For the text-containing cell, return its midpoint in [x, y] coordinate format. 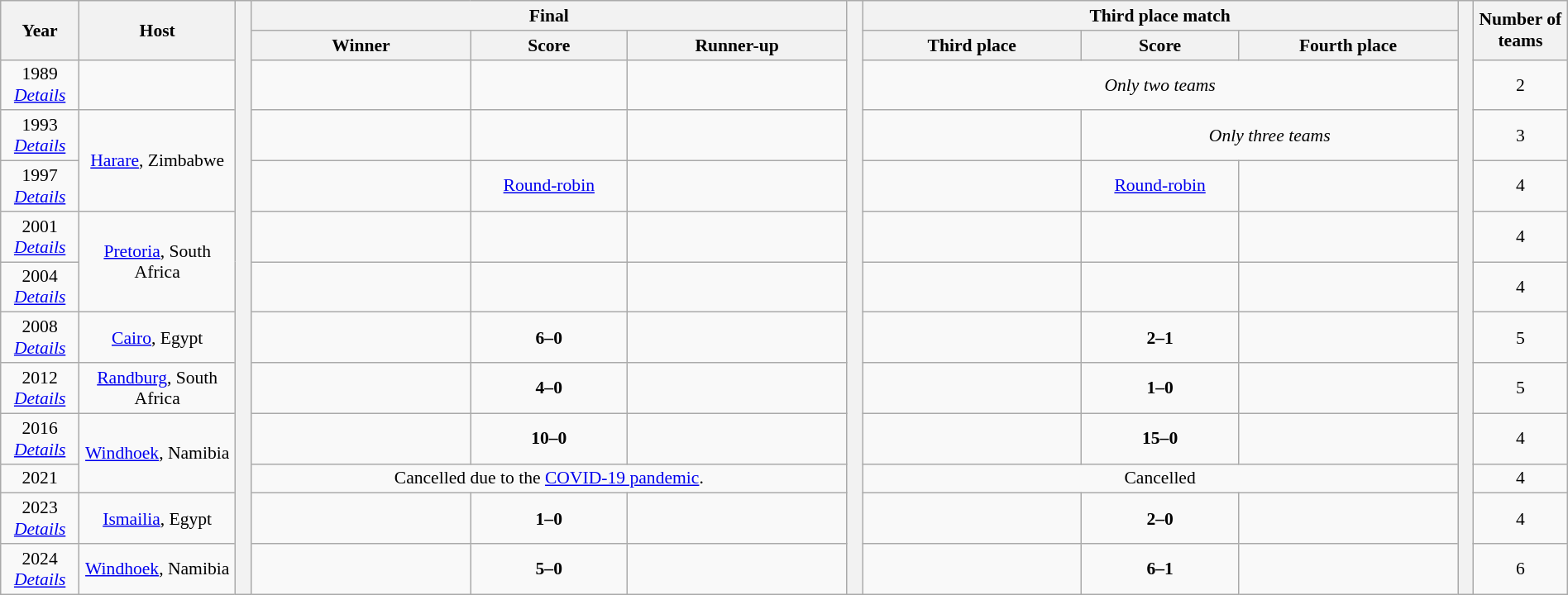
Number of teams [1520, 30]
Fourth place [1348, 45]
Randburg, South Africa [157, 388]
Cancelled due to the COVID-19 pandemic. [549, 478]
Third place [973, 45]
Pretoria, South Africa [157, 262]
Cancelled [1160, 478]
1989Details [40, 84]
4–0 [549, 388]
2016Details [40, 438]
15–0 [1159, 438]
1993Details [40, 136]
Winner [361, 45]
Year [40, 30]
2–1 [1159, 337]
Only three teams [1270, 136]
2012Details [40, 388]
2001Details [40, 236]
6–0 [549, 337]
Only two teams [1160, 84]
2024Details [40, 569]
3 [1520, 136]
2004Details [40, 288]
Cairo, Egypt [157, 337]
6 [1520, 569]
2008Details [40, 337]
Runner-up [738, 45]
2–0 [1159, 519]
Third place match [1160, 16]
5–0 [549, 569]
6–1 [1159, 569]
Harare, Zimbabwe [157, 161]
10–0 [549, 438]
2 [1520, 84]
Host [157, 30]
2023Details [40, 519]
Final [549, 16]
1997Details [40, 187]
2021 [40, 478]
Ismailia, Egypt [157, 519]
